Determine the (x, y) coordinate at the center of the cell enclosing the given text.  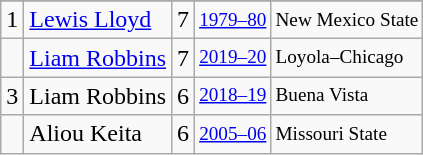
2018–19 (233, 96)
Lewis Lloyd (98, 20)
Loyola–Chicago (347, 58)
2005–06 (233, 134)
1 (12, 20)
1979–80 (233, 20)
Aliou Keita (98, 134)
2019–20 (233, 58)
Missouri State (347, 134)
Buena Vista (347, 96)
3 (12, 96)
New Mexico State (347, 20)
